Search for the cell housing the specified text and yield its [x, y] center coordinate. 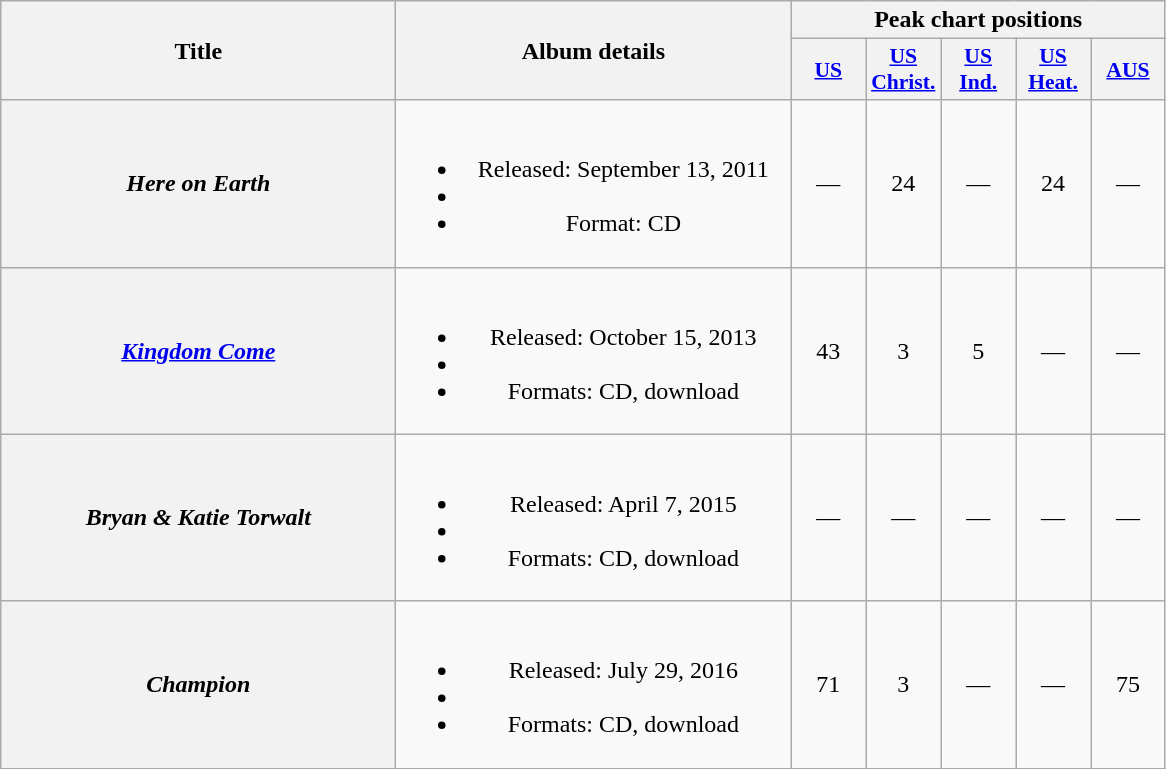
USInd. [978, 70]
Released: September 13, 2011Format: CD [594, 184]
Peak chart positions [978, 20]
Released: October 15, 2013Formats: CD, download [594, 350]
71 [828, 684]
43 [828, 350]
US [828, 70]
Released: April 7, 2015Formats: CD, download [594, 518]
Bryan & Katie Torwalt [198, 518]
Title [198, 50]
75 [1128, 684]
Here on Earth [198, 184]
USHeat. [1054, 70]
Kingdom Come [198, 350]
Album details [594, 50]
Champion [198, 684]
5 [978, 350]
USChrist. [904, 70]
AUS [1128, 70]
Released: July 29, 2016Formats: CD, download [594, 684]
